Extract the [x, y] coordinate from the center of the cell holding the provided text.  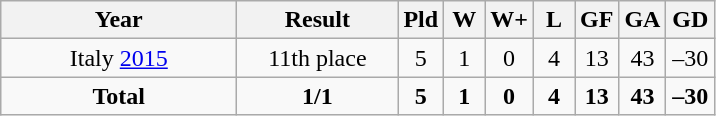
GD [690, 20]
Result [318, 20]
W+ [510, 20]
Total [119, 96]
Year [119, 20]
Italy 2015 [119, 58]
L [554, 20]
Pld [421, 20]
GA [642, 20]
1/1 [318, 96]
W [464, 20]
11th place [318, 58]
GF [596, 20]
